For the text-containing cell, return its midpoint in [x, y] coordinate format. 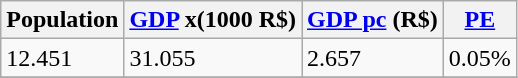
12.451 [62, 58]
31.055 [213, 58]
0.05% [480, 58]
Population [62, 20]
GDP pc (R$) [373, 20]
2.657 [373, 58]
PE [480, 20]
GDP x(1000 R$) [213, 20]
